Locate the cell with the specified text and output its [X, Y] center coordinate. 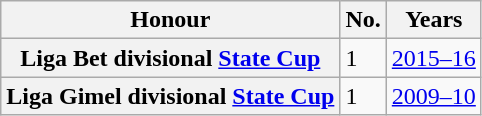
Liga Bet divisional State Cup [170, 58]
2015–16 [434, 58]
2009–10 [434, 96]
Honour [170, 20]
Years [434, 20]
No. [363, 20]
Liga Gimel divisional State Cup [170, 96]
